Extract the (x, y) coordinate from the center of the cell holding the provided text.  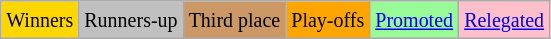
Winners (40, 20)
Runners-up (131, 20)
Relegated (504, 20)
Promoted (414, 20)
Play-offs (328, 20)
Third place (234, 20)
